Determine the (X, Y) coordinate at the center of the cell enclosing the given text.  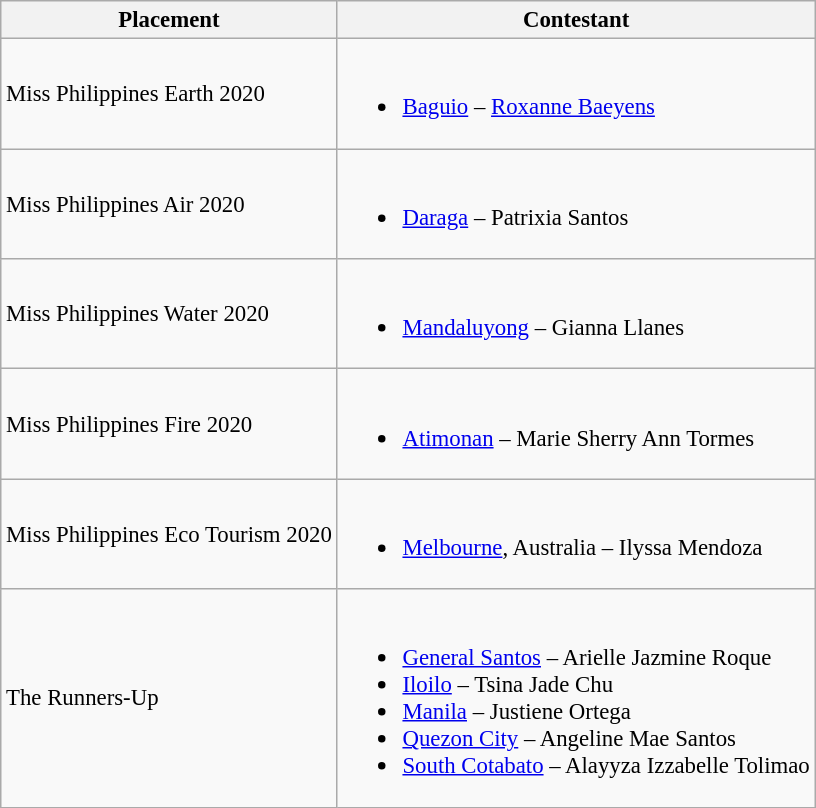
Contestant (576, 20)
Miss Philippines Air 2020 (169, 204)
Miss Philippines Fire 2020 (169, 424)
Miss Philippines Water 2020 (169, 314)
Placement (169, 20)
Atimonan – Marie Sherry Ann Tormes (576, 424)
Mandaluyong – Gianna Llanes (576, 314)
Baguio – Roxanne Baeyens (576, 94)
The Runners-Up (169, 698)
Daraga – Patrixia Santos (576, 204)
Melbourne, Australia – Ilyssa Mendoza (576, 534)
Miss Philippines Eco Tourism 2020 (169, 534)
Miss Philippines Earth 2020 (169, 94)
